Return the [X, Y] coordinate for the center point of the cell that contains the specified text.  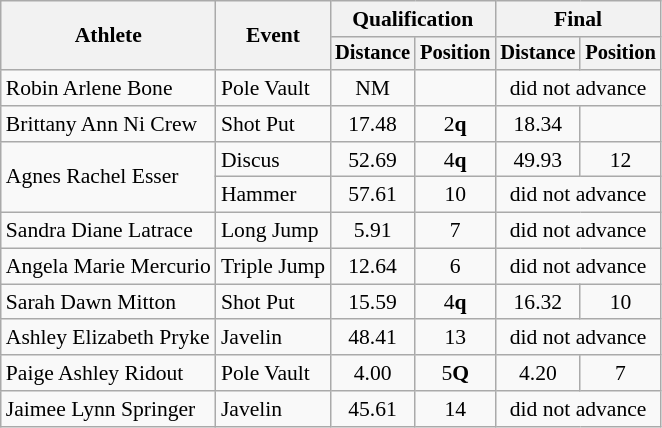
4.00 [372, 373]
Qualification [412, 19]
Discus [273, 160]
Robin Arlene Bone [108, 88]
Sarah Dawn Mitton [108, 302]
Jaimee Lynn Springer [108, 409]
Triple Jump [273, 267]
14 [455, 409]
Athlete [108, 36]
49.93 [538, 160]
2q [455, 124]
Long Jump [273, 231]
57.61 [372, 195]
16.32 [538, 302]
6 [455, 267]
Angela Marie Mercurio [108, 267]
Final [578, 19]
5Q [455, 373]
Ashley Elizabeth Pryke [108, 338]
12 [620, 160]
Sandra Diane Latrace [108, 231]
15.59 [372, 302]
Agnes Rachel Esser [108, 178]
52.69 [372, 160]
Event [273, 36]
5.91 [372, 231]
13 [455, 338]
Paige Ashley Ridout [108, 373]
45.61 [372, 409]
NM [372, 88]
Brittany Ann Ni Crew [108, 124]
17.48 [372, 124]
4.20 [538, 373]
12.64 [372, 267]
48.41 [372, 338]
Hammer [273, 195]
18.34 [538, 124]
